For the text-containing cell, return its midpoint in (X, Y) coordinate format. 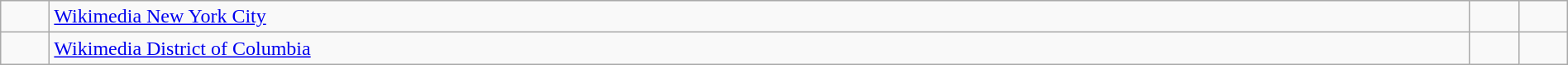
Wikimedia District of Columbia (759, 48)
Wikimedia New York City (759, 17)
